Output the (x, y) coordinate of the center of the cell containing the given text.  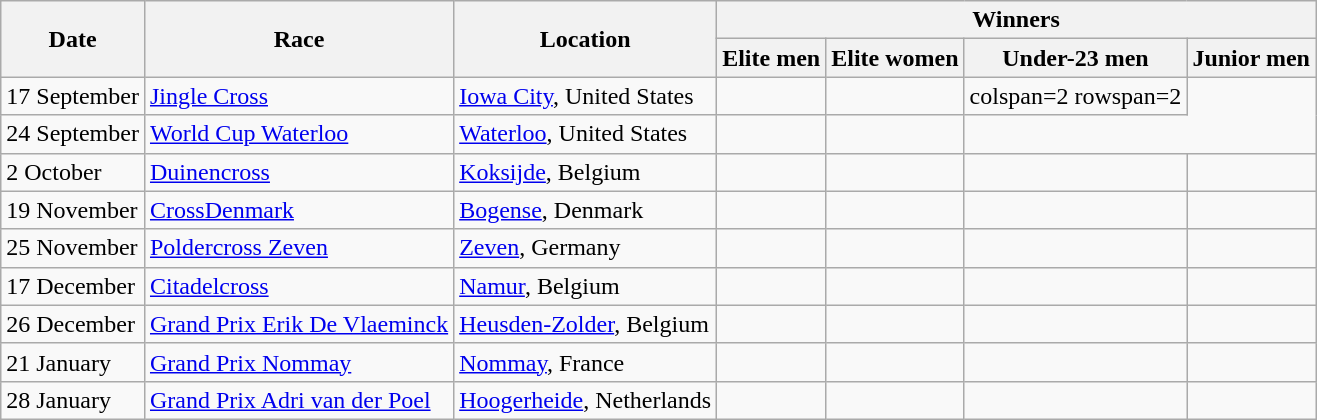
17 September (73, 96)
26 December (73, 324)
17 December (73, 286)
World Cup Waterloo (298, 134)
19 November (73, 210)
Citadelcross (298, 286)
25 November (73, 248)
Poldercross Zeven (298, 248)
Under-23 men (1076, 58)
24 September (73, 134)
21 January (73, 362)
2 October (73, 172)
28 January (73, 400)
Duinencross (298, 172)
Hoogerheide, Netherlands (586, 400)
Junior men (1252, 58)
Namur, Belgium (586, 286)
Winners (1016, 20)
Bogense, Denmark (586, 210)
Koksijde, Belgium (586, 172)
Zeven, Germany (586, 248)
Waterloo, United States (586, 134)
Nommay, France (586, 362)
Elite women (895, 58)
Grand Prix Adri van der Poel (298, 400)
Jingle Cross (298, 96)
Date (73, 39)
Iowa City, United States (586, 96)
Heusden-Zolder, Belgium (586, 324)
Elite men (772, 58)
colspan=2 rowspan=2 (1076, 96)
CrossDenmark (298, 210)
Race (298, 39)
Grand Prix Erik De Vlaeminck (298, 324)
Location (586, 39)
Grand Prix Nommay (298, 362)
